Output the (x, y) coordinate of the center of the cell containing the given text.  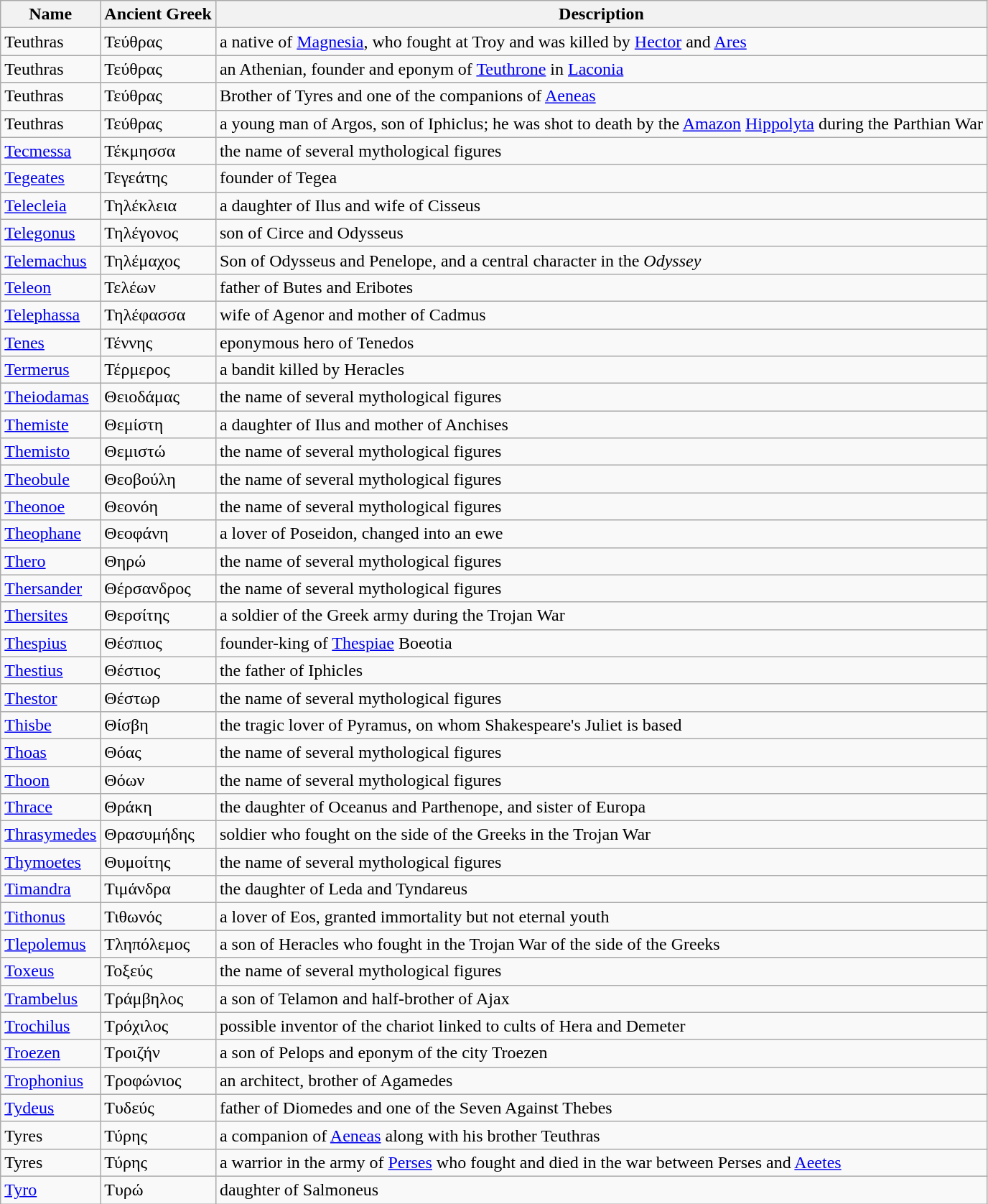
Telephassa (50, 315)
Θεοφάνη (158, 534)
Thoas (50, 752)
the tragic lover of Pyramus, on whom Shakespeare's Juliet is based (601, 725)
Thrasymedes (50, 835)
a warrior in the army of Perses who fought and died in the war between Perses and Aeetes (601, 1162)
a lover of Eos, granted immortality but not eternal youth (601, 917)
wife of Agenor and mother of Cadmus (601, 315)
Θέστωρ (158, 698)
Τληπόλεμος (158, 944)
Thestius (50, 670)
Tecmessa (50, 151)
founder-king of Thespiae Boeotia (601, 643)
father of Butes and Eribotes (601, 287)
Θόας (158, 752)
father of Diomedes and one of the Seven Against Thebes (601, 1108)
Trambelus (50, 999)
Τροιζήν (158, 1053)
Name (50, 14)
Τηλέγονος (158, 233)
Themisto (50, 452)
a son of Heracles who fought in the Trojan War of the side of the Greeks (601, 944)
Τηλέφασσα (158, 315)
a companion of Aeneas along with his brother Teuthras (601, 1135)
Tydeus (50, 1108)
Τράμβηλος (158, 999)
Theonoe (50, 506)
Themiste (50, 425)
Trophonius (50, 1080)
eponymous hero of Tenedos (601, 343)
Θεμίστη (158, 425)
Τιμάνδρα (158, 889)
Telegonus (50, 233)
an architect, brother of Agamedes (601, 1080)
Toxeus (50, 971)
Τιθωνός (158, 917)
Brother of Tyres and one of the companions of Aeneas (601, 96)
Θειοδάμας (158, 397)
Θόων (158, 779)
Teleon (50, 287)
Τυδεύς (158, 1108)
Θερσίτης (158, 616)
Θέσπιος (158, 643)
Thrace (50, 807)
a young man of Argos, son of Iphiclus; he was shot to death by the Amazon Hippolyta during the Parthian War (601, 124)
Trochilus (50, 1026)
Θράκη (158, 807)
possible inventor of the chariot linked to cults of Hera and Demeter (601, 1026)
a soldier of the Greek army during the Trojan War (601, 616)
Theophane (50, 534)
a native of Magnesia, who fought at Troy and was killed by Hector and Ares (601, 42)
soldier who fought on the side of the Greeks in the Trojan War (601, 835)
a son of Telamon and half-brother of Ajax (601, 999)
Τρόχιλος (158, 1026)
Τεγεάτης (158, 178)
Thoon (50, 779)
Τελέων (158, 287)
Tyro (50, 1190)
a bandit killed by Heracles (601, 370)
the daughter of Oceanus and Parthenope, and sister of Europa (601, 807)
Τοξεύς (158, 971)
Tlepolemus (50, 944)
Theiodamas (50, 397)
the daughter of Leda and Tyndareus (601, 889)
Τηλέμαχος (158, 260)
Τυρώ (158, 1190)
Telecleia (50, 205)
Θεοβούλη (158, 479)
Thespius (50, 643)
an Athenian, founder and eponym of Teuthrone in Laconia (601, 69)
Τηλέκλεια (158, 205)
Theobule (50, 479)
Thestor (50, 698)
Description (601, 14)
Telemachus (50, 260)
Thero (50, 561)
the father of Iphicles (601, 670)
Τέρμερος (158, 370)
son of Circe and Odysseus (601, 233)
a daughter of Ilus and wife of Cisseus (601, 205)
a daughter of Ilus and mother of Anchises (601, 425)
Θηρώ (158, 561)
Thisbe (50, 725)
Θέστιος (158, 670)
Τροφώνιος (158, 1080)
Τέννης (158, 343)
Tenes (50, 343)
Tegeates (50, 178)
Ancient Greek (158, 14)
daughter of Salmoneus (601, 1190)
Termerus (50, 370)
Θρασυμήδης (158, 835)
Thersander (50, 588)
Θίσβη (158, 725)
Θυμοίτης (158, 862)
founder of Tegea (601, 178)
Thersites (50, 616)
a lover of Poseidon, changed into an ewe (601, 534)
Troezen (50, 1053)
a son of Pelops and eponym of the city Troezen (601, 1053)
Θέρσανδρος (158, 588)
Tithonus (50, 917)
Τέκμησσα (158, 151)
Θεονόη (158, 506)
Timandra (50, 889)
Θεμιστώ (158, 452)
Thymoetes (50, 862)
Son of Odysseus and Penelope, and a central character in the Odyssey (601, 260)
